Detect which cell encompasses the target text, then output its (x, y) center coordinate. 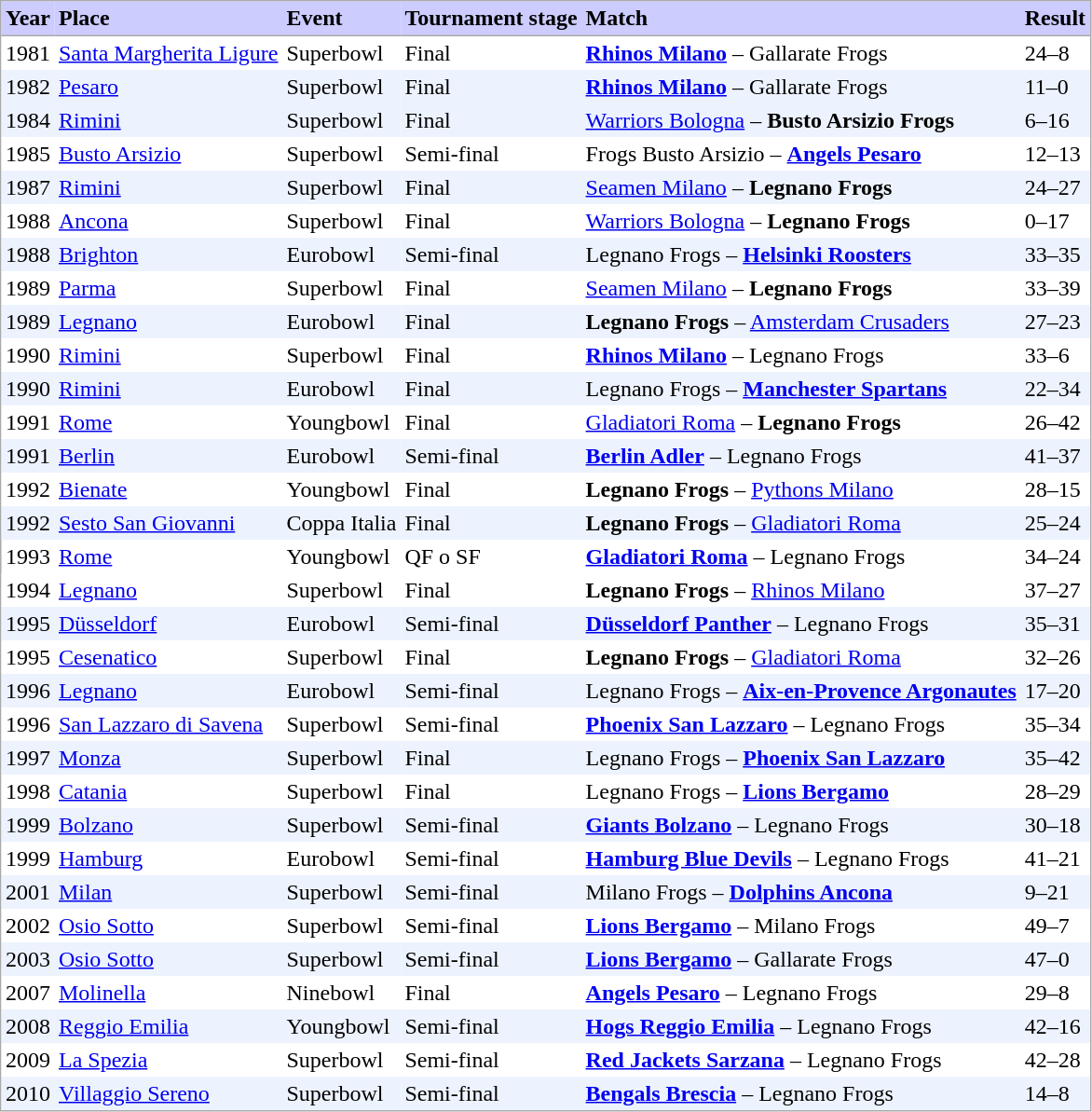
Legnano Frogs – Phoenix San Lazzaro (801, 758)
37–27 (1055, 590)
2008 (28, 1026)
San Lazzaro di Savena (168, 724)
Coppa Italia (341, 523)
Bienate (168, 489)
Hamburg Blue Devils – Legnano Frogs (801, 858)
Reggio Emilia (168, 1026)
Warriors Bologna – Legnano Frogs (801, 221)
41–37 (1055, 456)
Milan (168, 892)
2010 (28, 1093)
Warriors Bologna – Busto Arsizio Frogs (801, 120)
1984 (28, 120)
0–17 (1055, 221)
29–8 (1055, 993)
2001 (28, 892)
Berlin Adler – Legnano Frogs (801, 456)
24–8 (1055, 53)
Bengals Brescia – Legnano Frogs (801, 1093)
Result (1055, 20)
Cesenatico (168, 657)
1981 (28, 53)
Lions Bergamo – Gallarate Frogs (801, 959)
17–20 (1055, 691)
Ancona (168, 221)
Tournament stage (491, 20)
25–24 (1055, 523)
33–39 (1055, 288)
28–15 (1055, 489)
Rhinos Milano – Legnano Frogs (801, 355)
Düsseldorf (168, 624)
Legnano Frogs – Rhinos Milano (801, 590)
Legnano Frogs – Lions Bergamo (801, 791)
Phoenix San Lazzaro – Legnano Frogs (801, 724)
Pesaro (168, 87)
Milano Frogs – Dolphins Ancona (801, 892)
1994 (28, 590)
Year (28, 20)
1997 (28, 758)
Hogs Reggio Emilia – Legnano Frogs (801, 1026)
Frogs Busto Arsizio – Angels Pesaro (801, 154)
Catania (168, 791)
Berlin (168, 456)
QF o SF (491, 556)
1998 (28, 791)
Molinella (168, 993)
Sesto San Giovanni (168, 523)
6–16 (1055, 120)
Hamburg (168, 858)
34–24 (1055, 556)
2009 (28, 1060)
Düsseldorf Panther – Legnano Frogs (801, 624)
42–28 (1055, 1060)
9–21 (1055, 892)
Lions Bergamo – Milano Frogs (801, 926)
12–13 (1055, 154)
Match (801, 20)
Bolzano (168, 825)
22–34 (1055, 389)
35–34 (1055, 724)
42–16 (1055, 1026)
33–35 (1055, 254)
Legnano Frogs – Pythons Milano (801, 489)
Place (168, 20)
Giants Bolzano – Legnano Frogs (801, 825)
Ninebowl (341, 993)
Monza (168, 758)
47–0 (1055, 959)
Legnano Frogs – Helsinki Roosters (801, 254)
1985 (28, 154)
49–7 (1055, 926)
30–18 (1055, 825)
11–0 (1055, 87)
27–23 (1055, 322)
Legnano Frogs – Aix-en-Provence Argonautes (801, 691)
Legnano Frogs – Amsterdam Crusaders (801, 322)
Legnano Frogs – Manchester Spartans (801, 389)
26–42 (1055, 422)
Santa Margherita Ligure (168, 53)
2003 (28, 959)
35–42 (1055, 758)
41–21 (1055, 858)
2007 (28, 993)
Brighton (168, 254)
1987 (28, 187)
Angels Pesaro – Legnano Frogs (801, 993)
Event (341, 20)
Villaggio Sereno (168, 1093)
35–31 (1055, 624)
24–27 (1055, 187)
33–6 (1055, 355)
32–26 (1055, 657)
La Spezia (168, 1060)
14–8 (1055, 1093)
Parma (168, 288)
1993 (28, 556)
2002 (28, 926)
1982 (28, 87)
Red Jackets Sarzana – Legnano Frogs (801, 1060)
28–29 (1055, 791)
Busto Arsizio (168, 154)
